Scan for the cell matching the given text and deliver its [X, Y] coordinate at center. 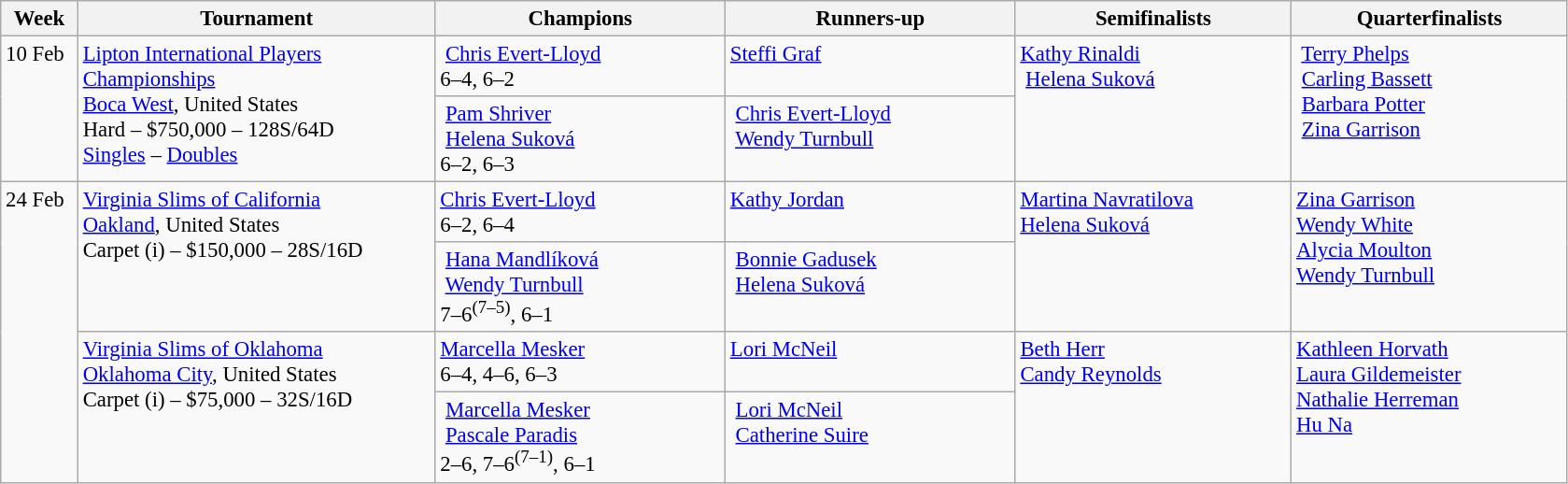
Tournament [256, 19]
Kathy Rinaldi Helena Suková [1153, 109]
Lori McNeil Catherine Suire [870, 437]
10 Feb [39, 109]
Steffi Graf [870, 67]
Semifinalists [1153, 19]
Kathleen Horvath Laura Gildemeister Nathalie Herreman Hu Na [1430, 407]
Champions [581, 19]
Quarterfinalists [1430, 19]
Terry Phelps Carling Bassett Barbara Potter Zina Garrison [1430, 109]
Beth Herr Candy Reynolds [1153, 407]
24 Feb [39, 333]
Marcella Mesker Pascale Paradis2–6, 7–6(7–1), 6–1 [581, 437]
Chris Evert-Lloyd 6–2, 6–4 [581, 213]
Week [39, 19]
Lori McNeil [870, 363]
Martina Navratilova Helena Suková [1153, 258]
Kathy Jordan [870, 213]
Virginia Slims of California Oakland, United States Carpet (i) – $150,000 – 28S/16D [256, 258]
Virginia Slims of Oklahoma Oklahoma City, United States Carpet (i) – $75,000 – 32S/16D [256, 407]
Chris Evert-Lloyd6–4, 6–2 [581, 67]
Lipton International Players ChampionshipsBoca West, United States Hard – $750,000 – 128S/64D Singles – Doubles [256, 109]
Bonnie Gadusek Helena Suková [870, 287]
Zina Garrison Wendy White Alycia Moulton Wendy Turnbull [1430, 258]
Marcella Mesker 6–4, 4–6, 6–3 [581, 363]
Chris Evert-Lloyd Wendy Turnbull [870, 139]
Runners-up [870, 19]
Hana Mandlíková Wendy Turnbull 7–6(7–5), 6–1 [581, 287]
Pam Shriver Helena Suková 6–2, 6–3 [581, 139]
